Provide the (x, y) coordinate of the cell's center where the given text is located.  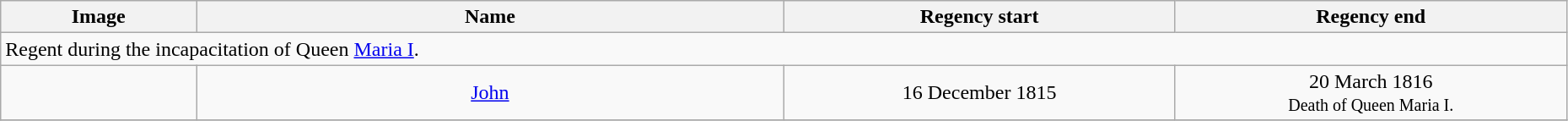
16 December 1815 (979, 93)
Regency start (979, 17)
Regent during the incapacitation of Queen Maria I. (784, 49)
Regency end (1371, 17)
John (490, 93)
20 March 1816Death of Queen Maria I. (1371, 93)
Name (490, 17)
Image (99, 17)
